From the cell containing the given text, extract its center point as (X, Y) coordinate. 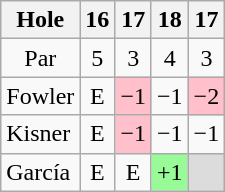
Kisner (40, 134)
Par (40, 58)
Fowler (40, 96)
García (40, 172)
Hole (40, 20)
+1 (170, 172)
18 (170, 20)
16 (98, 20)
−2 (206, 96)
4 (170, 58)
5 (98, 58)
